Output the (X, Y) coordinate of the center of the cell containing the given text.  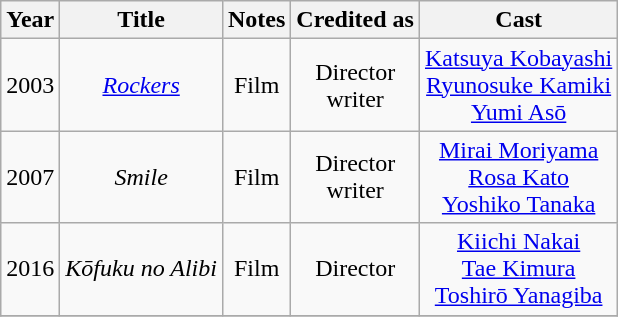
Rockers (142, 85)
2003 (30, 85)
Title (142, 20)
Credited as (356, 20)
Smile (142, 177)
Notes (256, 20)
Cast (518, 20)
Katsuya KobayashiRyunosuke KamikiYumi Asō (518, 85)
Director (356, 269)
Mirai MoriyamaRosa KatoYoshiko Tanaka (518, 177)
2016 (30, 269)
Kiichi NakaiTae KimuraToshirō Yanagiba (518, 269)
2007 (30, 177)
Year (30, 20)
Kōfuku no Alibi (142, 269)
